Scan for the cell matching the given text and deliver its [x, y] coordinate at center. 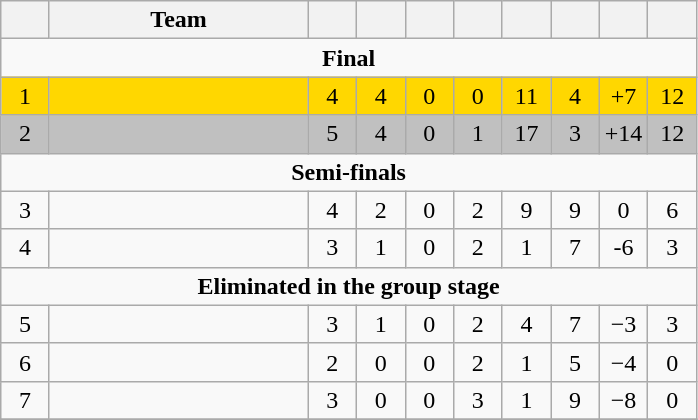
−8 [624, 400]
+14 [624, 134]
−3 [624, 324]
11 [526, 96]
17 [526, 134]
Final [349, 58]
−4 [624, 362]
+7 [624, 96]
-6 [624, 248]
Semi-finals [349, 172]
Eliminated in the group stage [349, 286]
Team [178, 20]
